Search for the cell housing the specified text and yield its (X, Y) center coordinate. 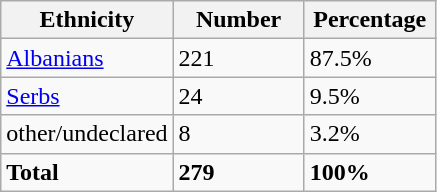
8 (238, 134)
3.2% (370, 134)
221 (238, 58)
9.5% (370, 96)
100% (370, 172)
Total (87, 172)
Serbs (87, 96)
24 (238, 96)
279 (238, 172)
Albanians (87, 58)
87.5% (370, 58)
other/undeclared (87, 134)
Ethnicity (87, 20)
Percentage (370, 20)
Number (238, 20)
